Output the (x, y) coordinate of the center of the cell containing the given text.  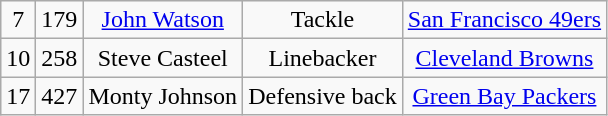
John Watson (163, 20)
Tackle (323, 20)
Monty Johnson (163, 96)
427 (60, 96)
Cleveland Browns (504, 58)
Steve Casteel (163, 58)
7 (18, 20)
17 (18, 96)
Green Bay Packers (504, 96)
Defensive back (323, 96)
179 (60, 20)
Linebacker (323, 58)
10 (18, 58)
258 (60, 58)
San Francisco 49ers (504, 20)
